Pinpoint the cell where the given text exists, returning its (x, y) midpoint coordinate. 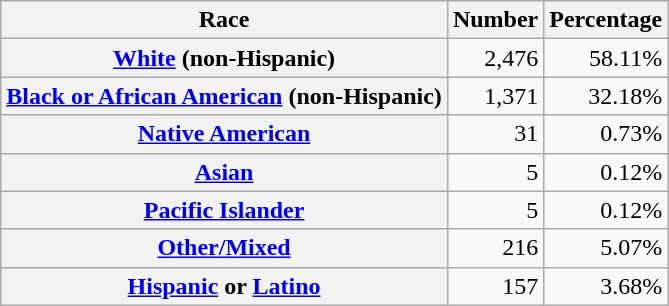
White (non-Hispanic) (224, 58)
Native American (224, 134)
216 (495, 248)
Percentage (606, 20)
1,371 (495, 96)
Hispanic or Latino (224, 286)
5.07% (606, 248)
Race (224, 20)
32.18% (606, 96)
0.73% (606, 134)
157 (495, 286)
Black or African American (non-Hispanic) (224, 96)
31 (495, 134)
Pacific Islander (224, 210)
Asian (224, 172)
2,476 (495, 58)
3.68% (606, 286)
Other/Mixed (224, 248)
58.11% (606, 58)
Number (495, 20)
